Determine the (x, y) coordinate at the center of the cell enclosing the given text.  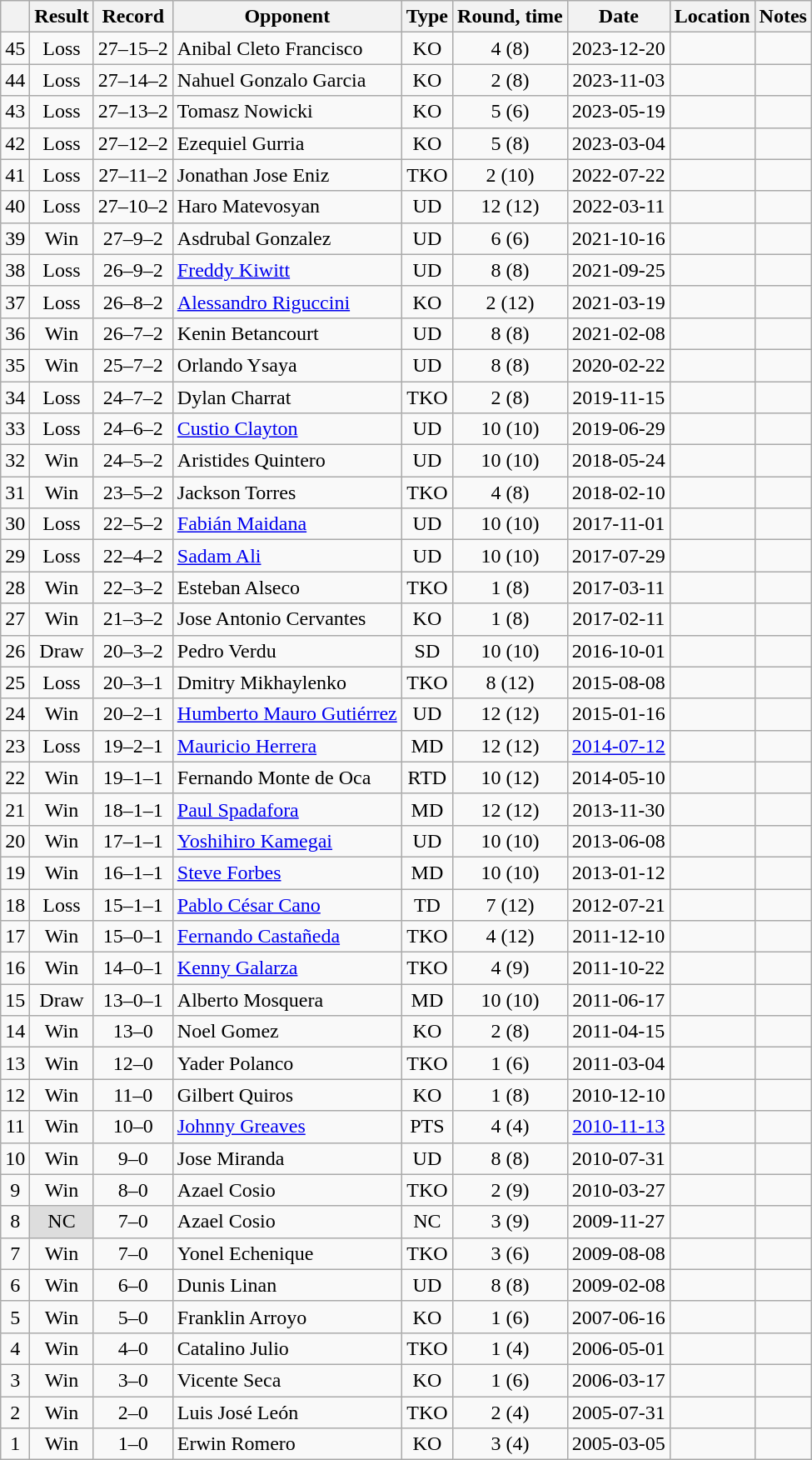
5 (15, 1317)
27–15–2 (133, 48)
36 (15, 333)
22 (15, 777)
Dylan Charrat (286, 397)
35 (15, 365)
20 (15, 841)
Kenin Betancourt (286, 333)
Alessandro Riguccini (286, 302)
Yonel Echenique (286, 1253)
26–7–2 (133, 333)
2010-07-31 (618, 1158)
4 (9) (511, 968)
27–9–2 (133, 238)
2012-07-21 (618, 904)
22–4–2 (133, 556)
Humberto Mauro Gutiérrez (286, 714)
2007-06-16 (618, 1317)
2010-11-13 (618, 1127)
1 (15, 1444)
Jackson Torres (286, 492)
Vicente Seca (286, 1380)
27 (15, 619)
13 (15, 1063)
Fernando Castañeda (286, 937)
4 (12) (511, 937)
2 (12) (511, 302)
Date (618, 17)
2005-03-05 (618, 1444)
2021-02-08 (618, 333)
6 (15, 1285)
Record (133, 17)
12–0 (133, 1063)
26–8–2 (133, 302)
24–7–2 (133, 397)
2009-02-08 (618, 1285)
Opponent (286, 17)
4–0 (133, 1348)
11 (15, 1127)
24 (15, 714)
Dunis Linan (286, 1285)
2013-06-08 (618, 841)
2011-06-17 (618, 1000)
2016-10-01 (618, 651)
3–0 (133, 1380)
PTS (426, 1127)
Johnny Greaves (286, 1127)
32 (15, 461)
27–12–2 (133, 143)
23–5–2 (133, 492)
RTD (426, 777)
2010-12-10 (618, 1095)
22–3–2 (133, 587)
2023-03-04 (618, 143)
Anibal Cleto Francisco (286, 48)
27–14–2 (133, 80)
25–7–2 (133, 365)
2006-03-17 (618, 1380)
21 (15, 809)
Yoshihiro Kamegai (286, 841)
30 (15, 524)
5 (8) (511, 143)
33 (15, 429)
Round, time (511, 17)
Steve Forbes (286, 872)
8 (15, 1222)
8–0 (133, 1190)
Notes (783, 17)
14–0–1 (133, 968)
22–5–2 (133, 524)
Paul Spadafora (286, 809)
2011-04-15 (618, 1032)
Sadam Ali (286, 556)
2018-02-10 (618, 492)
10 (12) (511, 777)
40 (15, 207)
24–6–2 (133, 429)
34 (15, 397)
2023-11-03 (618, 80)
Noel Gomez (286, 1032)
5 (6) (511, 112)
13–0 (133, 1032)
Fabián Maidana (286, 524)
44 (15, 80)
Kenny Galarza (286, 968)
TD (426, 904)
20–2–1 (133, 714)
2020-02-22 (618, 365)
3 (4) (511, 1444)
Franklin Arroyo (286, 1317)
7 (12) (511, 904)
Tomasz Nowicki (286, 112)
19–1–1 (133, 777)
2013-01-12 (618, 872)
39 (15, 238)
Result (62, 17)
2021-09-25 (618, 270)
18 (15, 904)
2021-03-19 (618, 302)
Esteban Alseco (286, 587)
Dmitry Mikhaylenko (286, 682)
Asdrubal Gonzalez (286, 238)
2009-08-08 (618, 1253)
2010-03-27 (618, 1190)
3 (15, 1380)
Luis José León (286, 1412)
16–1–1 (133, 872)
2017-07-29 (618, 556)
17–1–1 (133, 841)
2–0 (133, 1412)
2018-05-24 (618, 461)
Ezequiel Gurria (286, 143)
2019-11-15 (618, 397)
20–3–2 (133, 651)
21–3–2 (133, 619)
Fernando Monte de Oca (286, 777)
2023-12-20 (618, 48)
17 (15, 937)
Pablo César Cano (286, 904)
15–1–1 (133, 904)
2 (9) (511, 1190)
1–0 (133, 1444)
Custio Clayton (286, 429)
19–2–1 (133, 746)
42 (15, 143)
43 (15, 112)
Catalino Julio (286, 1348)
29 (15, 556)
16 (15, 968)
2022-03-11 (618, 207)
Jonathan Jose Eniz (286, 175)
6–0 (133, 1285)
26–9–2 (133, 270)
2 (4) (511, 1412)
2006-05-01 (618, 1348)
5–0 (133, 1317)
13–0–1 (133, 1000)
2013-11-30 (618, 809)
2019-06-29 (618, 429)
Erwin Romero (286, 1444)
2 (15, 1412)
2021-10-16 (618, 238)
3 (9) (511, 1222)
10–0 (133, 1127)
11–0 (133, 1095)
2022-07-22 (618, 175)
23 (15, 746)
2011-12-10 (618, 937)
10 (15, 1158)
2015-01-16 (618, 714)
6 (6) (511, 238)
Gilbert Quiros (286, 1095)
45 (15, 48)
3 (6) (511, 1253)
2015-08-08 (618, 682)
27–13–2 (133, 112)
19 (15, 872)
4 (15, 1348)
2011-03-04 (618, 1063)
1 (4) (511, 1348)
2023-05-19 (618, 112)
2 (10) (511, 175)
8 (12) (511, 682)
9 (15, 1190)
7 (15, 1253)
Type (426, 17)
Alberto Mosquera (286, 1000)
2009-11-27 (618, 1222)
9–0 (133, 1158)
Pedro Verdu (286, 651)
Haro Matevosyan (286, 207)
Orlando Ysaya (286, 365)
18–1–1 (133, 809)
41 (15, 175)
2014-05-10 (618, 777)
Mauricio Herrera (286, 746)
Location (712, 17)
2011-10-22 (618, 968)
Freddy Kiwitt (286, 270)
Nahuel Gonzalo Garcia (286, 80)
Jose Miranda (286, 1158)
Yader Polanco (286, 1063)
SD (426, 651)
14 (15, 1032)
38 (15, 270)
2017-03-11 (618, 587)
Aristides Quintero (286, 461)
12 (15, 1095)
Jose Antonio Cervantes (286, 619)
28 (15, 587)
2014-07-12 (618, 746)
25 (15, 682)
26 (15, 651)
2017-11-01 (618, 524)
31 (15, 492)
15–0–1 (133, 937)
2005-07-31 (618, 1412)
2017-02-11 (618, 619)
27–10–2 (133, 207)
37 (15, 302)
27–11–2 (133, 175)
20–3–1 (133, 682)
24–5–2 (133, 461)
15 (15, 1000)
4 (4) (511, 1127)
